Search for the cell housing the specified text and yield its [x, y] center coordinate. 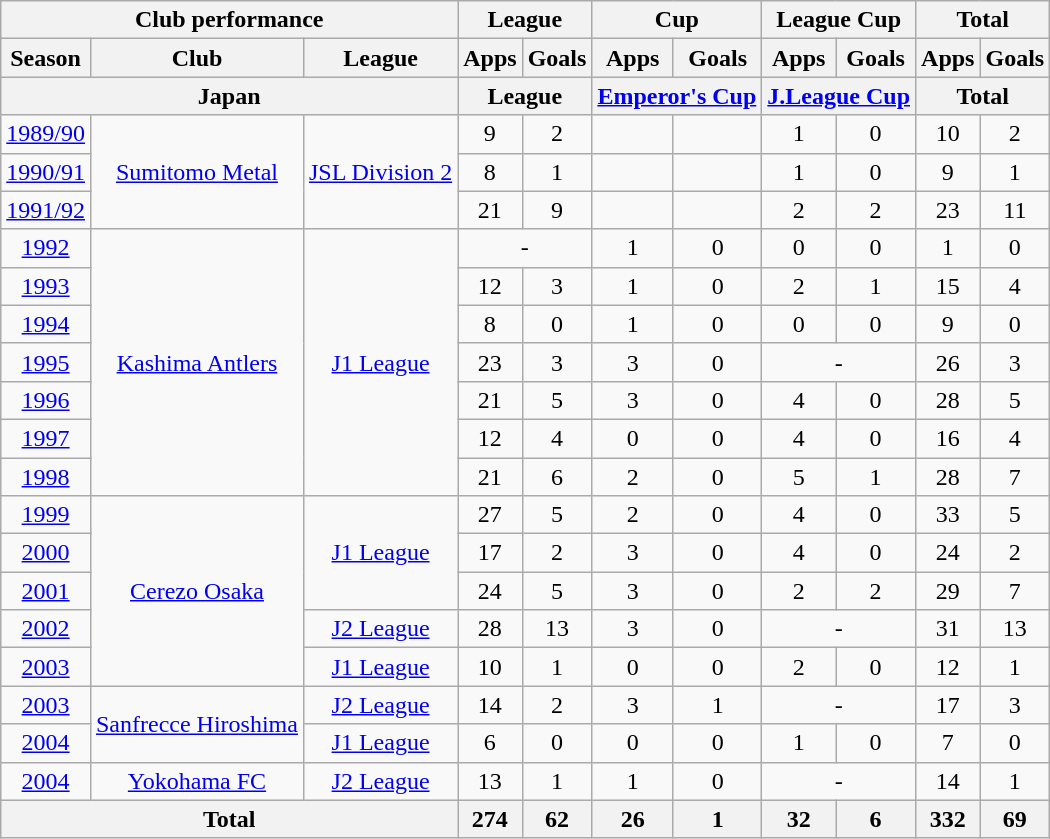
Cerezo Osaka [196, 591]
Club performance [230, 20]
1998 [46, 477]
Cup [677, 20]
1989/90 [46, 134]
332 [948, 819]
62 [557, 819]
1994 [46, 324]
33 [948, 515]
15 [948, 286]
1990/91 [46, 172]
Season [46, 58]
11 [1015, 210]
Kashima Antlers [196, 362]
32 [799, 819]
1995 [46, 362]
1992 [46, 248]
27 [490, 515]
1997 [46, 438]
2002 [46, 629]
League Cup [839, 20]
Club [196, 58]
69 [1015, 819]
2000 [46, 553]
JSL Division 2 [380, 172]
Sanfrecce Hiroshima [196, 724]
Japan [230, 96]
1991/92 [46, 210]
J.League Cup [839, 96]
Sumitomo Metal [196, 172]
1993 [46, 286]
29 [948, 591]
31 [948, 629]
1996 [46, 400]
16 [948, 438]
274 [490, 819]
Emperor's Cup [677, 96]
2001 [46, 591]
1999 [46, 515]
Yokohama FC [196, 781]
